Capture the cell that displays the provided text and extract its [x, y] central coordinate. 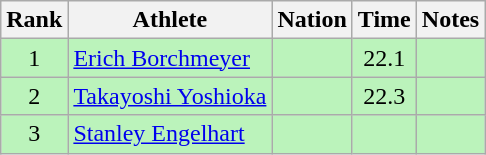
Rank [34, 20]
Erich Borchmeyer [170, 58]
Nation [312, 20]
22.1 [384, 58]
Stanley Engelhart [170, 134]
Notes [450, 20]
22.3 [384, 96]
Athlete [170, 20]
Time [384, 20]
Takayoshi Yoshioka [170, 96]
2 [34, 96]
3 [34, 134]
1 [34, 58]
